Output the (x, y) coordinate of the center of the cell containing the given text.  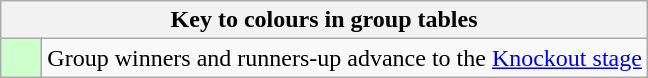
Key to colours in group tables (324, 20)
Group winners and runners-up advance to the Knockout stage (345, 58)
